From the cell containing the given text, extract its center point as (X, Y) coordinate. 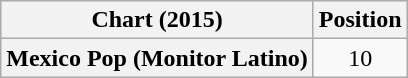
10 (360, 58)
Position (360, 20)
Chart (2015) (158, 20)
Mexico Pop (Monitor Latino) (158, 58)
